From the cell containing the given text, extract its center point as (X, Y) coordinate. 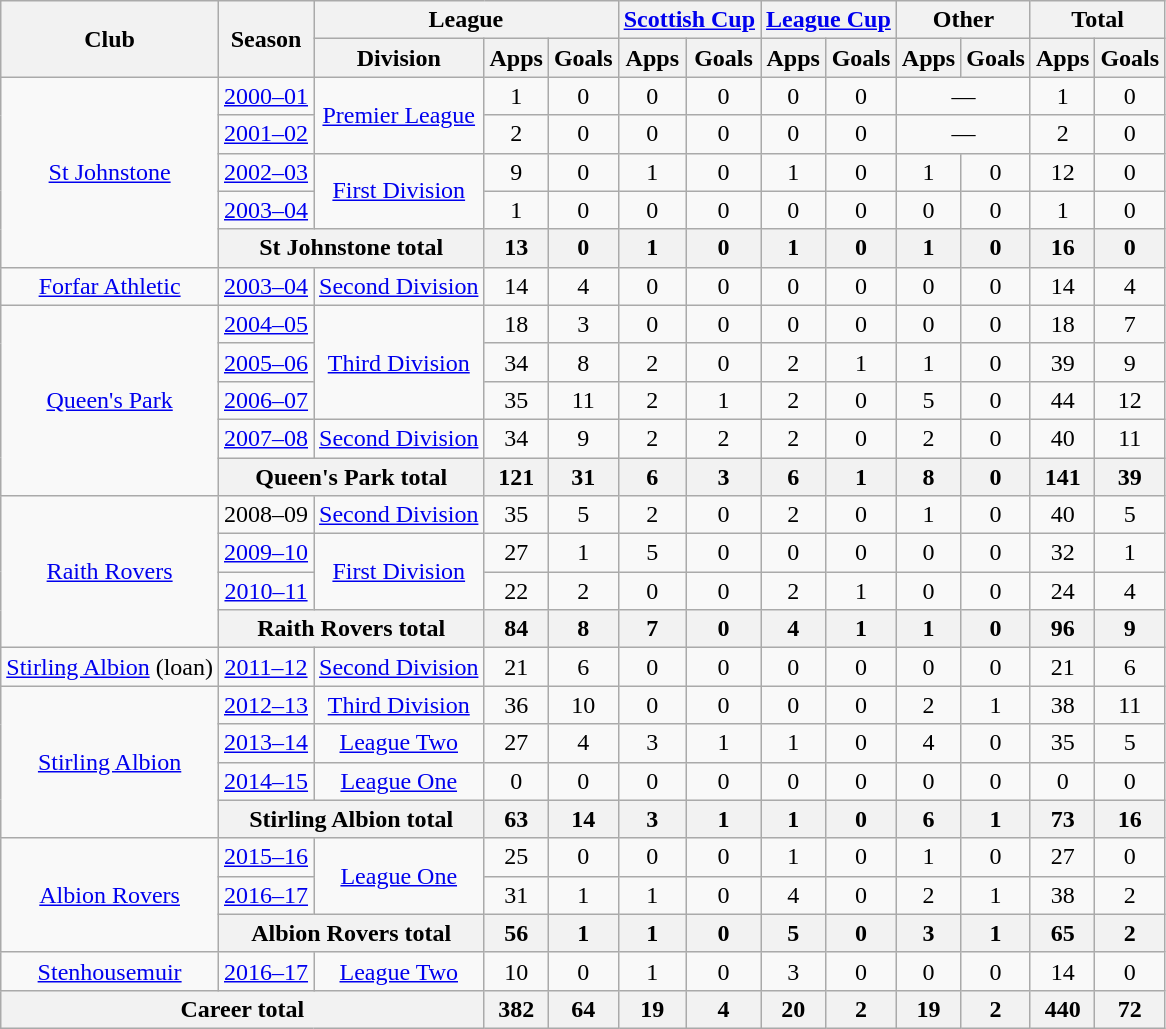
121 (516, 477)
2013–14 (266, 743)
2008–09 (266, 515)
20 (794, 1009)
24 (1062, 591)
Stirling Albion (110, 762)
84 (516, 629)
440 (1062, 1009)
Premier League (399, 115)
League (466, 20)
2012–13 (266, 705)
96 (1062, 629)
64 (583, 1009)
2011–12 (266, 667)
Season (266, 39)
Division (399, 58)
2007–08 (266, 438)
141 (1062, 477)
St Johnstone total (350, 248)
63 (516, 819)
22 (516, 591)
2002–03 (266, 172)
St Johnstone (110, 172)
Albion Rovers (110, 895)
Stenhousemuir (110, 971)
2015–16 (266, 857)
Club (110, 39)
2014–15 (266, 781)
2009–10 (266, 553)
56 (516, 933)
25 (516, 857)
382 (516, 1009)
32 (1062, 553)
2004–05 (266, 324)
Queen's Park total (350, 477)
Career total (242, 1009)
2010–11 (266, 591)
73 (1062, 819)
13 (516, 248)
Raith Rovers (110, 572)
65 (1062, 933)
Forfar Athletic (110, 286)
Scottish Cup (689, 20)
44 (1062, 400)
League Cup (829, 20)
36 (516, 705)
72 (1130, 1009)
2005–06 (266, 362)
Raith Rovers total (350, 629)
2006–07 (266, 400)
Albion Rovers total (350, 933)
Queen's Park (110, 400)
2000–01 (266, 96)
Other (963, 20)
Stirling Albion total (350, 819)
2001–02 (266, 134)
Total (1097, 20)
Stirling Albion (loan) (110, 667)
